Detect which cell encompasses the target text, then output its (X, Y) center coordinate. 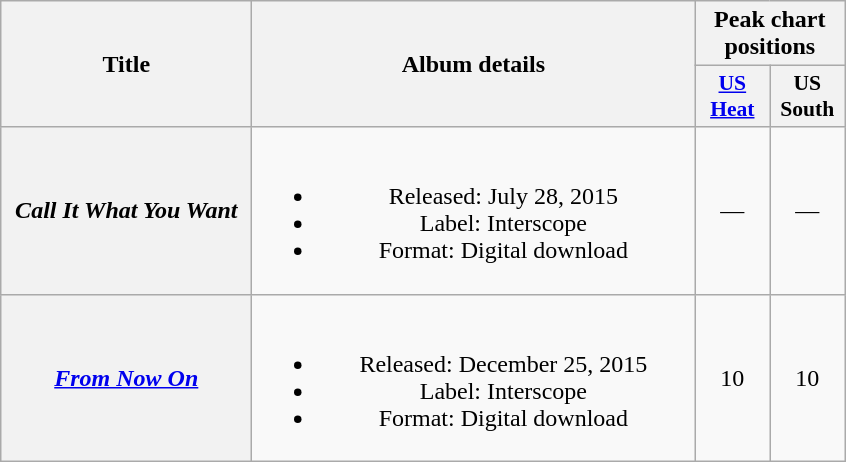
Album details (474, 64)
Title (126, 64)
USSouth (808, 96)
Released: December 25, 2015Label: InterscopeFormat: Digital download (474, 378)
Call It What You Want (126, 210)
Released: July 28, 2015Label: InterscopeFormat: Digital download (474, 210)
From Now On (126, 378)
USHeat (732, 96)
Peak chart positions (770, 34)
